Search for the cell housing the specified text and yield its [x, y] center coordinate. 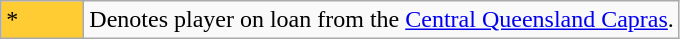
* [42, 20]
Denotes player on loan from the Central Queensland Capras. [382, 20]
